Capture the cell that displays the provided text and extract its (x, y) central coordinate. 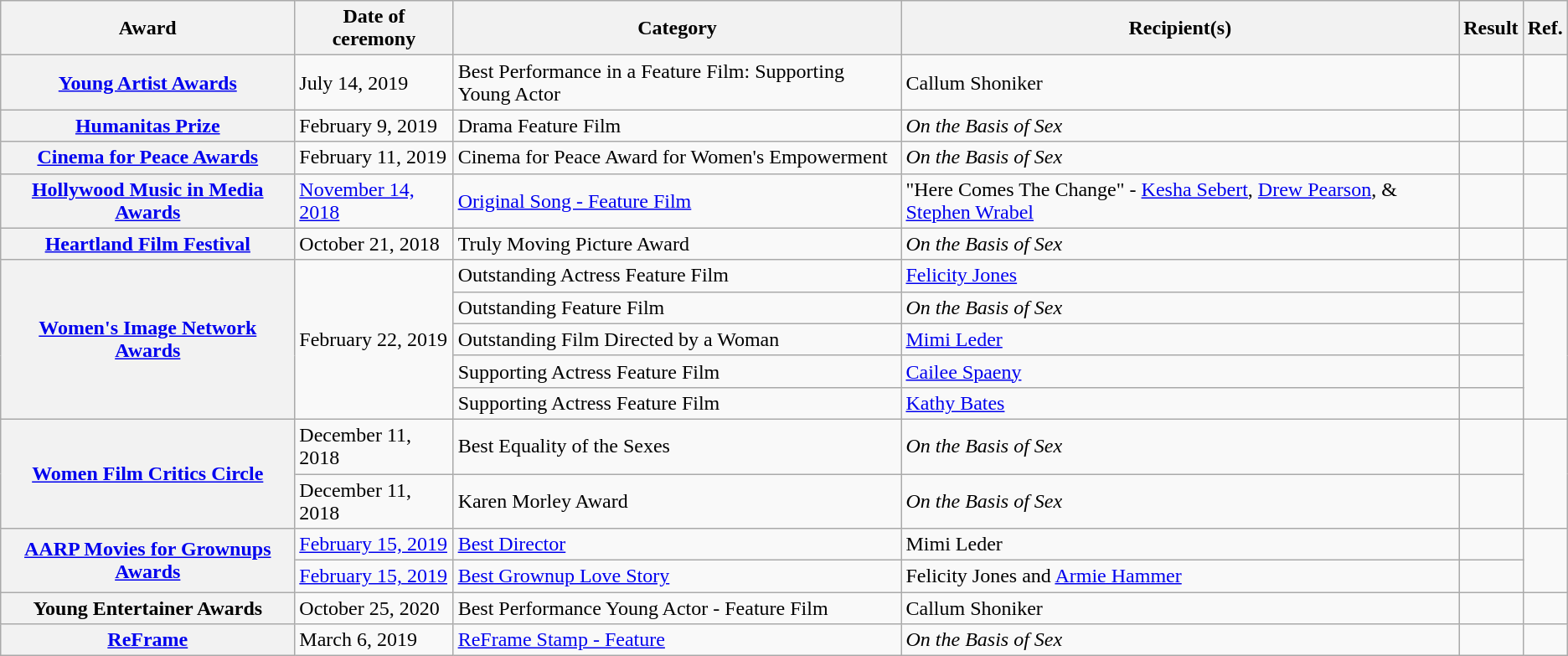
Humanitas Prize (147, 126)
Date of ceremony (374, 28)
AARP Movies for Grownups Awards (147, 560)
Karen Morley Award (677, 501)
Women Film Critics Circle (147, 473)
"Here Comes The Change" - Kesha Sebert, Drew Pearson, & Stephen Wrabel (1180, 201)
October 21, 2018 (374, 244)
Drama Feature Film (677, 126)
Heartland Film Festival (147, 244)
February 22, 2019 (374, 339)
February 9, 2019 (374, 126)
Cailee Spaeny (1180, 371)
Recipient(s) (1180, 28)
Award (147, 28)
Best Grownup Love Story (677, 576)
Women's Image Network Awards (147, 339)
Category (677, 28)
Cinema for Peace Awards (147, 158)
March 6, 2019 (374, 640)
Cinema for Peace Award for Women's Empowerment (677, 158)
ReFrame Stamp - Feature (677, 640)
ReFrame (147, 640)
February 11, 2019 (374, 158)
July 14, 2019 (374, 82)
Felicity Jones (1180, 276)
Best Performance in a Feature Film: Supporting Young Actor (677, 82)
Best Performance Young Actor - Feature Film (677, 608)
Ref. (1545, 28)
Young Artist Awards (147, 82)
Hollywood Music in Media Awards (147, 201)
Original Song - Feature Film (677, 201)
Best Equality of the Sexes (677, 446)
Result (1491, 28)
Outstanding Actress Feature Film (677, 276)
Best Director (677, 545)
Young Entertainer Awards (147, 608)
Kathy Bates (1180, 403)
Felicity Jones and Armie Hammer (1180, 576)
Outstanding Feature Film (677, 307)
November 14, 2018 (374, 201)
October 25, 2020 (374, 608)
Outstanding Film Directed by a Woman (677, 339)
Truly Moving Picture Award (677, 244)
